Detect which cell encompasses the target text, then output its (X, Y) center coordinate. 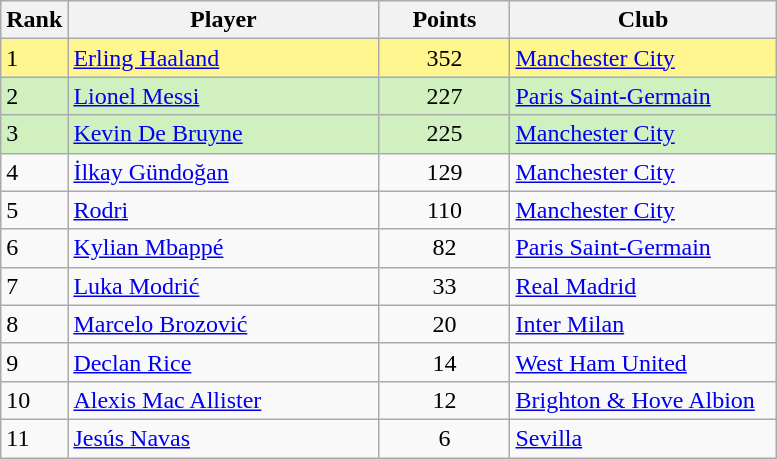
Lionel Messi (224, 96)
İlkay Gündoğan (224, 172)
West Ham United (643, 362)
5 (34, 210)
Brighton & Hove Albion (643, 400)
9 (34, 362)
14 (444, 362)
Jesús Navas (224, 438)
Player (224, 20)
225 (444, 134)
Rodri (224, 210)
Club (643, 20)
129 (444, 172)
Sevilla (643, 438)
10 (34, 400)
Rank (34, 20)
3 (34, 134)
Erling Haaland (224, 58)
1 (34, 58)
8 (34, 324)
Inter Milan (643, 324)
110 (444, 210)
227 (444, 96)
2 (34, 96)
Points (444, 20)
20 (444, 324)
Luka Modrić (224, 286)
11 (34, 438)
352 (444, 58)
Real Madrid (643, 286)
Kylian Mbappé (224, 248)
82 (444, 248)
Declan Rice (224, 362)
12 (444, 400)
Kevin De Bruyne (224, 134)
Marcelo Brozović (224, 324)
7 (34, 286)
33 (444, 286)
Alexis Mac Allister (224, 400)
4 (34, 172)
